Provide the (x, y) coordinate of the cell's center where the given text is located.  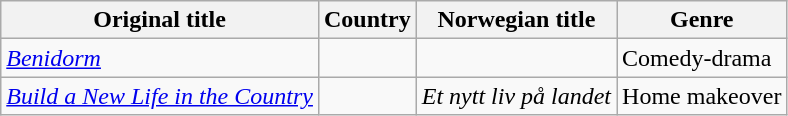
Comedy-drama (702, 58)
Build a New Life in the Country (160, 96)
Original title (160, 20)
Benidorm (160, 58)
Country (367, 20)
Et nytt liv på landet (516, 96)
Home makeover (702, 96)
Genre (702, 20)
Norwegian title (516, 20)
